Search for the cell housing the specified text and yield its [X, Y] center coordinate. 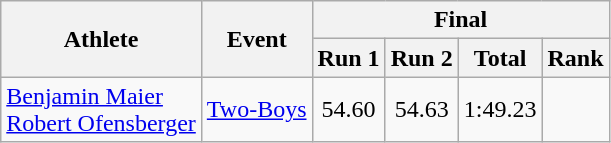
54.60 [348, 110]
1:49.23 [500, 110]
Run 2 [422, 58]
Rank [576, 58]
Run 1 [348, 58]
Two-Boys [256, 110]
Athlete [102, 39]
54.63 [422, 110]
Total [500, 58]
Benjamin MaierRobert Ofensberger [102, 110]
Final [460, 20]
Event [256, 39]
